Return [x, y] of the center of cell containing provided text 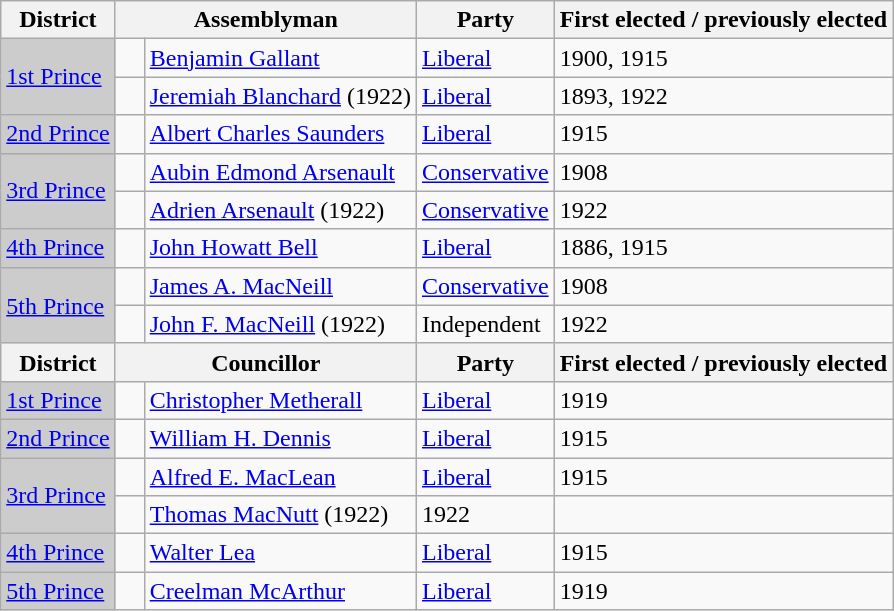
Alfred E. MacLean [280, 477]
Thomas MacNutt (1922) [280, 515]
Adrien Arsenault (1922) [280, 210]
Aubin Edmond Arsenault [280, 172]
Councillor [266, 362]
William H. Dennis [280, 438]
John Howatt Bell [280, 248]
Benjamin Gallant [280, 58]
Independent [485, 324]
1893, 1922 [724, 96]
1886, 1915 [724, 248]
Jeremiah Blanchard (1922) [280, 96]
Albert Charles Saunders [280, 134]
Christopher Metherall [280, 400]
1900, 1915 [724, 58]
John F. MacNeill (1922) [280, 324]
Walter Lea [280, 553]
Assemblyman [266, 20]
James A. MacNeill [280, 286]
Creelman McArthur [280, 591]
